Search for the cell housing the specified text and yield its (x, y) center coordinate. 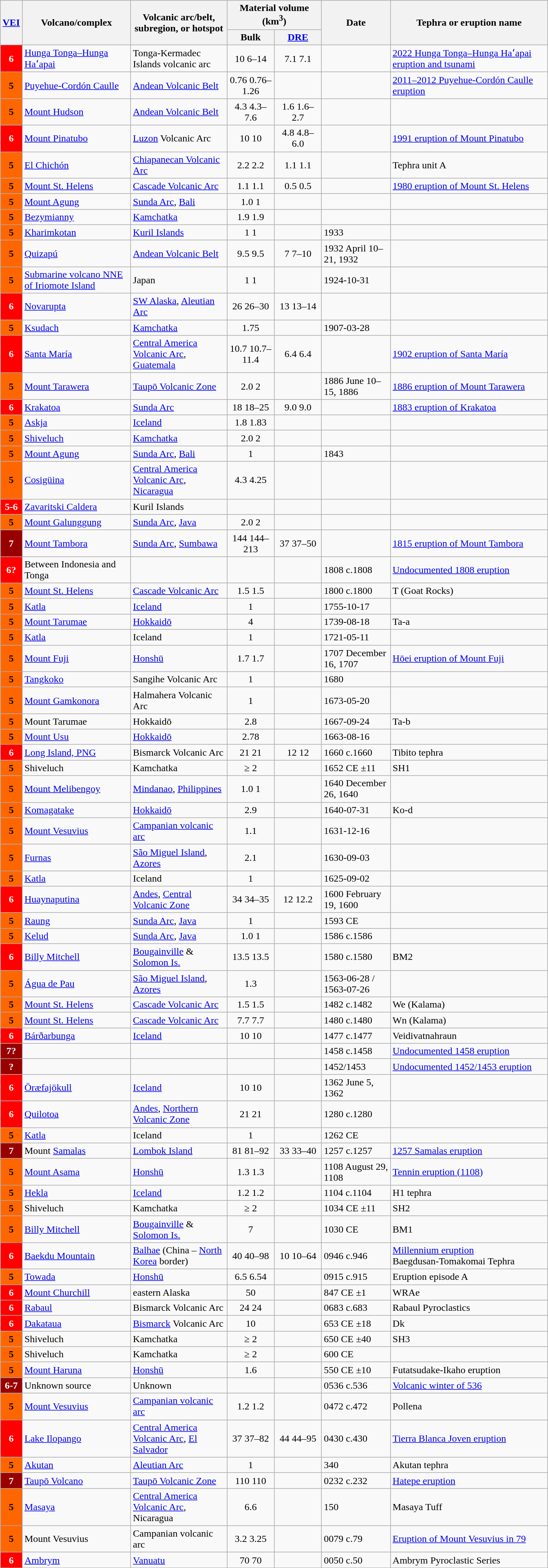
Hōei eruption of Mount Fuji (469, 659)
Undocumented 1808 eruption (469, 570)
Tephra or eruption name (469, 23)
1886 eruption of Mount Tarawera (469, 386)
0.76 0.76–1.26 (251, 86)
Ambrym Pyroclastic Series (469, 1560)
Taupō Volcano (76, 1480)
Masaya Tuff (469, 1507)
Bárðarbunga (76, 1036)
10 6–14 (251, 59)
1907-03-28 (356, 328)
1.7 1.7 (251, 659)
2.2 2.2 (251, 165)
Hekla (76, 1193)
Tephra unit A (469, 165)
SH3 (469, 1339)
WRAe (469, 1292)
1108 August 29, 1108 (356, 1171)
Cosigüina (76, 480)
2.9 (251, 810)
81 81–92 (251, 1151)
1482 c.1482 (356, 1005)
1280 c.1280 (356, 1114)
1593 CE (356, 920)
4 (251, 622)
Ambrym (76, 1560)
1625-09-02 (356, 878)
1660 c.1660 (356, 752)
1452/1453 (356, 1067)
1030 CE (356, 1229)
2.8 (251, 721)
7 7–10 (298, 254)
2.1 (251, 858)
1362 June 5, 1362 (356, 1087)
Between Indonesia and Tonga (76, 570)
? (11, 1067)
6.5 6.54 (251, 1277)
1586 c.1586 (356, 936)
0472 c.472 (356, 1406)
12 12 (298, 752)
2022 Hunga Tonga–Hunga Haʻapai eruption and tsunami (469, 59)
37 37–82 (251, 1438)
1800 c.1800 (356, 591)
1.1 (251, 831)
eastern Alaska (179, 1292)
Undocumented 1452/1453 eruption (469, 1067)
1815 eruption of Mount Tambora (469, 543)
2011–2012 Puyehue-Cordón Caulle eruption (469, 86)
Mount Hudson (76, 112)
SH1 (469, 768)
Andes, Northern Volcanic Zone (179, 1114)
1630-09-03 (356, 858)
13 13–14 (298, 307)
1652 CE ±11 (356, 768)
33 33–40 (298, 1151)
1458 c.1458 (356, 1051)
Puyehue-Cordón Caulle (76, 86)
Andes, Central Volcanic Zone (179, 899)
Sangihe Volcanic Arc (179, 679)
1.6 (251, 1370)
Bezymianny (76, 217)
Ta-a (469, 622)
1262 CE (356, 1135)
1640-07-31 (356, 810)
Sunda Arc, Sumbawa (179, 543)
Mount Usu (76, 737)
44 44–95 (298, 1438)
Halmahera Volcanic Arc (179, 700)
Mount Gamkonora (76, 700)
0430 c.430 (356, 1438)
600 CE (356, 1354)
Santa María (76, 354)
Submarine volcano NNE of Iriomote Island (76, 280)
0079 c.79 (356, 1539)
1663-08-16 (356, 737)
10 10–64 (298, 1255)
340 (356, 1465)
10 (251, 1323)
18 18–25 (251, 407)
Krakatoa (76, 407)
Huaynaputina (76, 899)
Lombok Island (179, 1151)
Akutan (76, 1465)
Millennium eruptionBaegdusan-Tomakomai Tephra (469, 1255)
Wn (Kalama) (469, 1020)
1640 December 26, 1640 (356, 789)
BM2 (469, 957)
1563-06-28 / 1563-07-26 (356, 984)
34 34–35 (251, 899)
10.7 10.7–11.4 (251, 354)
1667-09-24 (356, 721)
9.5 9.5 (251, 254)
Dk (469, 1323)
1933 (356, 232)
1477 c.1477 (356, 1036)
1257 Samalas eruption (469, 1151)
1.9 1.9 (251, 217)
0.5 0.5 (298, 186)
1721-05-11 (356, 637)
Novarupta (76, 307)
Rabaul (76, 1308)
4.3 4.25 (251, 480)
Volcanic arc/belt,subregion, or hotspot (179, 23)
Central America Volcanic Arc, El Salvador (179, 1438)
1600 February 19, 1600 (356, 899)
1883 eruption of Krakatoa (469, 407)
Hatepe eruption (469, 1480)
Ksudach (76, 328)
Furnas (76, 858)
1.3 1.3 (251, 1171)
37 37–50 (298, 543)
1257 c.1257 (356, 1151)
Tonga-Kermadec Islands volcanic arc (179, 59)
Veidivatnahraun (469, 1036)
Mount Fuji (76, 659)
SH2 (469, 1208)
Mount Pinatubo (76, 139)
Eruption episode A (469, 1277)
1924-10-31 (356, 280)
Unknown source (76, 1385)
Akutan tephra (469, 1465)
1886 June 10–15, 1886 (356, 386)
Ko-d (469, 810)
Hunga Tonga–Hunga Haʻapai (76, 59)
6? (11, 570)
El Chichón (76, 165)
Tangkoko (76, 679)
150 (356, 1507)
Towada (76, 1277)
40 40–98 (251, 1255)
50 (251, 1292)
3.2 3.25 (251, 1539)
Masaya (76, 1507)
2.78 (251, 737)
Öræfajökull (76, 1087)
1808 c.1808 (356, 570)
1.6 1.6–2.7 (298, 112)
26 26–30 (251, 307)
110 110 (251, 1480)
Eruption of Mount Vesuvius in 79 (469, 1539)
Askja (76, 423)
Balhae (China – North Korea border) (179, 1255)
Mount Tambora (76, 543)
Zavaritski Caldera (76, 507)
Unknown (179, 1385)
1480 c.1480 (356, 1020)
Pollena (469, 1406)
9.0 9.0 (298, 407)
Dakataua (76, 1323)
Material volume (km3) (274, 15)
Mount Haruna (76, 1370)
Luzon Volcanic Arc (179, 139)
Volcanic winter of 536 (469, 1385)
Mount Churchill (76, 1292)
7.1 7.1 (298, 59)
Quilotoa (76, 1114)
0915 c.915 (356, 1277)
H1 tephra (469, 1193)
Quizapú (76, 254)
Mindanao, Philippines (179, 789)
550 CE ±10 (356, 1370)
Mount Tarawera (76, 386)
1932 April 10–21, 1932 (356, 254)
1631-12-16 (356, 831)
Long Island, PNG (76, 752)
653 CE ±18 (356, 1323)
0946 c.946 (356, 1255)
DRE (298, 37)
Tibito tephra (469, 752)
Date (356, 23)
1104 c.1104 (356, 1193)
0050 c.50 (356, 1560)
1580 c.1580 (356, 957)
Kelud (76, 936)
Tennin eruption (1108) (469, 1171)
6-7 (11, 1385)
1.8 1.83 (251, 423)
Tierra Blanca Joven eruption (469, 1438)
1902 eruption of Santa María (469, 354)
1739-08-18 (356, 622)
0683 c.683 (356, 1308)
Aleutian Arc (179, 1465)
4.8 4.8–6.0 (298, 139)
847 CE ±1 (356, 1292)
SW Alaska, Aleutian Arc (179, 307)
5-6 (11, 507)
Baekdu Mountain (76, 1255)
Central America Volcanic Arc, Guatemala (179, 354)
Mount Asama (76, 1171)
650 CE ±40 (356, 1339)
13.5 13.5 (251, 957)
1707 December 16, 1707 (356, 659)
1980 eruption of Mount St. Helens (469, 186)
1.75 (251, 328)
1.3 (251, 984)
0232 c.232 (356, 1480)
Sunda Arc (179, 407)
144 144–213 (251, 543)
Mount Galunggung (76, 522)
1755-10-17 (356, 606)
Volcano/complex (76, 23)
Japan (179, 280)
7.7 7.7 (251, 1020)
Kharimkotan (76, 232)
Rabaul Pyroclastics (469, 1308)
24 24 (251, 1308)
1843 (356, 454)
Bulk (251, 37)
Raung (76, 920)
VEI (11, 23)
7? (11, 1051)
Vanuatu (179, 1560)
1680 (356, 679)
Lake Ilopango (76, 1438)
Undocumented 1458 eruption (469, 1051)
1034 CE ±11 (356, 1208)
Mount Samalas (76, 1151)
6.6 (251, 1507)
Água de Pau (76, 984)
Futatsudake-Ikaho eruption (469, 1370)
Komagatake (76, 810)
BM1 (469, 1229)
Ta-b (469, 721)
1991 eruption of Mount Pinatubo (469, 139)
0536 c.536 (356, 1385)
4.3 4.3–7.6 (251, 112)
1673-05-20 (356, 700)
T (Goat Rocks) (469, 591)
Chiapanecan Volcanic Arc (179, 165)
Mount Melibengoy (76, 789)
6.4 6.4 (298, 354)
12 12.2 (298, 899)
We (Kalama) (469, 1005)
70 70 (251, 1560)
